Capture the cell that displays the provided text and extract its (x, y) central coordinate. 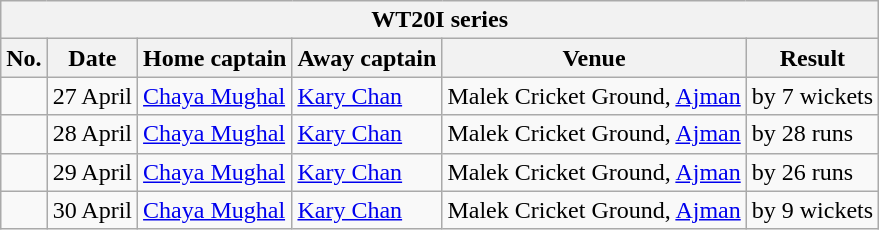
Date (92, 58)
Result (812, 58)
Away captain (367, 58)
Venue (594, 58)
27 April (92, 96)
WT20I series (440, 20)
30 April (92, 210)
28 April (92, 134)
No. (24, 58)
by 7 wickets (812, 96)
29 April (92, 172)
by 9 wickets (812, 210)
by 28 runs (812, 134)
Home captain (215, 58)
by 26 runs (812, 172)
